Scan for the cell matching the given text and deliver its (X, Y) coordinate at center. 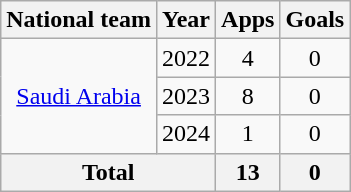
4 (248, 58)
National team (79, 20)
2022 (186, 58)
2023 (186, 96)
8 (248, 96)
2024 (186, 134)
13 (248, 172)
Goals (315, 20)
Total (108, 172)
1 (248, 134)
Apps (248, 20)
Year (186, 20)
Saudi Arabia (79, 96)
